Find where the given text appears and provide that cell's center as (X, Y) coordinate. 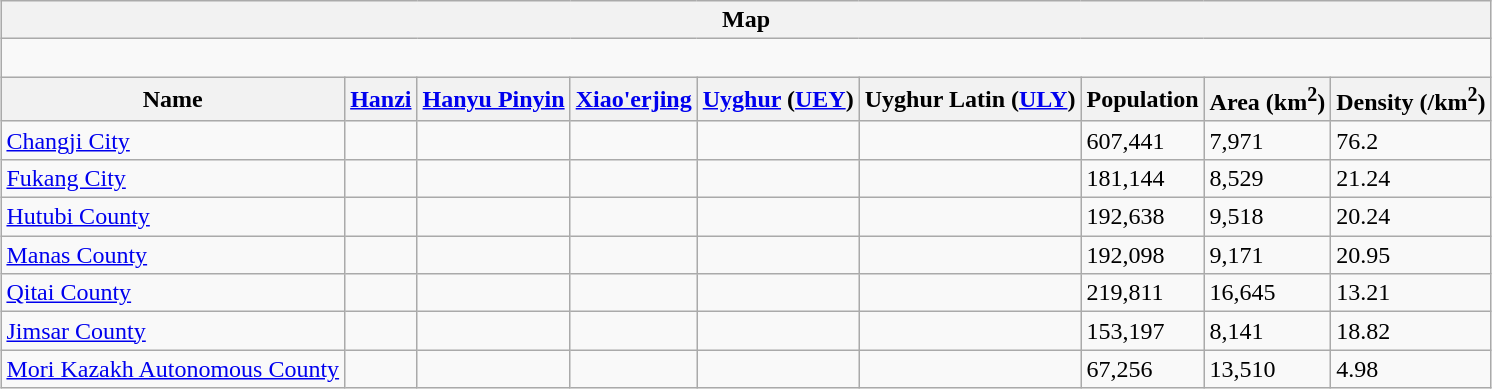
Qitai County (173, 293)
20.24 (1411, 217)
9,518 (1268, 217)
192,638 (1142, 217)
8,141 (1268, 331)
Hanzi (381, 100)
4.98 (1411, 369)
13.21 (1411, 293)
18.82 (1411, 331)
16,645 (1268, 293)
153,197 (1142, 331)
Density (/km2) (1411, 100)
8,529 (1268, 178)
Population (1142, 100)
67,256 (1142, 369)
Uyghur (UEY) (778, 100)
20.95 (1411, 255)
Xiao'erjing (634, 100)
Name (173, 100)
Fukang City (173, 178)
Hutubi County (173, 217)
Jimsar County (173, 331)
Changji City (173, 140)
607,441 (1142, 140)
Uyghur Latin (ULY) (970, 100)
219,811 (1142, 293)
Map (746, 20)
181,144 (1142, 178)
Hanyu Pinyin (494, 100)
9,171 (1268, 255)
Area (km2) (1268, 100)
192,098 (1142, 255)
76.2 (1411, 140)
13,510 (1268, 369)
Mori Kazakh Autonomous County (173, 369)
Manas County (173, 255)
21.24 (1411, 178)
7,971 (1268, 140)
